Extract the (x, y) coordinate from the center of the cell holding the provided text.  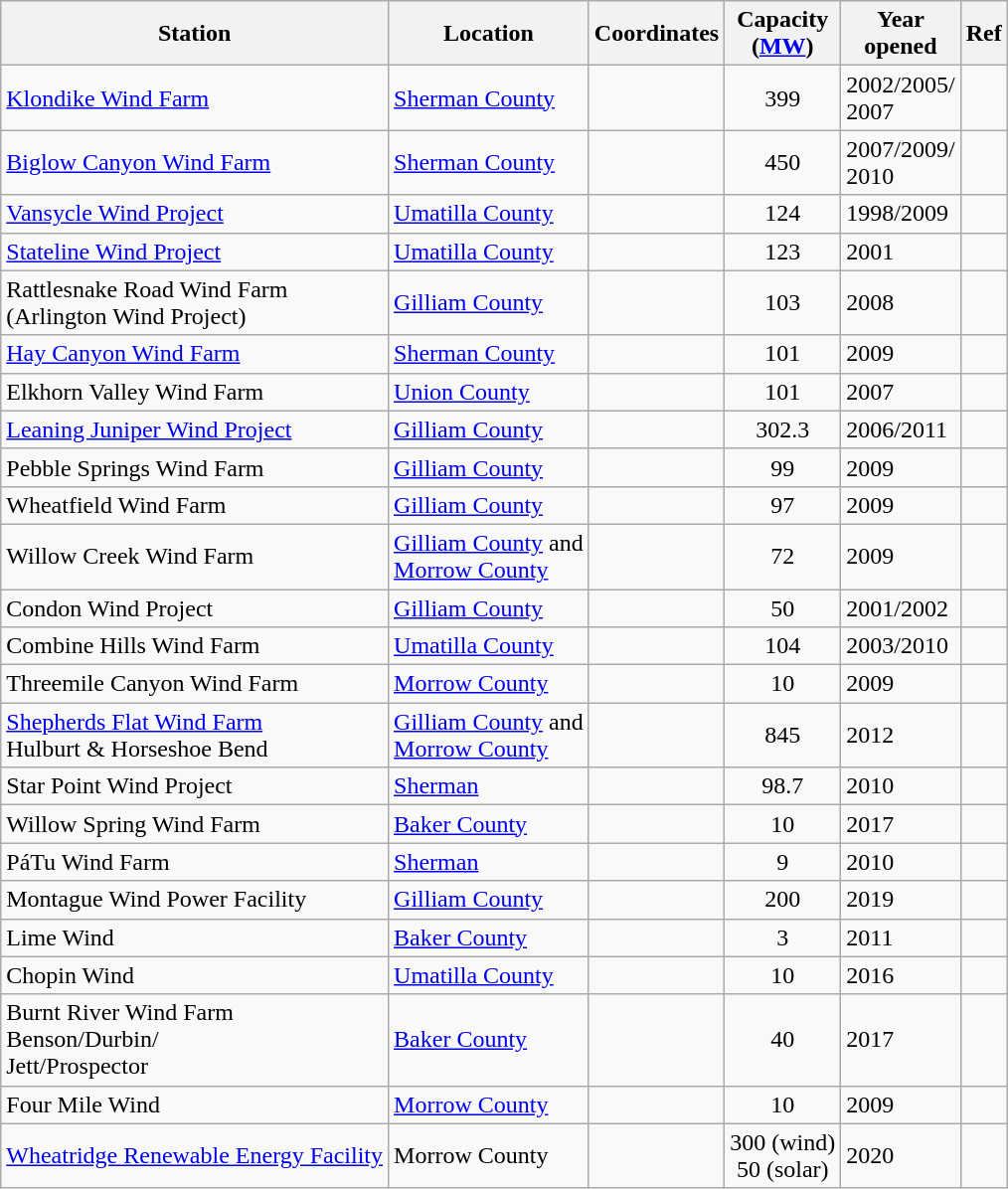
Wheatfield Wind Farm (195, 505)
399 (783, 97)
2002/2005/2007 (901, 97)
99 (783, 467)
Burnt River Wind FarmBenson/Durbin/Jett/Prospector (195, 1040)
2011 (901, 937)
2006/2011 (901, 429)
2007 (901, 392)
2007/2009/2010 (901, 163)
50 (783, 607)
Stateline Wind Project (195, 252)
2016 (901, 975)
2001/2002 (901, 607)
PáTu Wind Farm (195, 862)
Pebble Springs Wind Farm (195, 467)
Union County (489, 392)
Rattlesnake Road Wind Farm(Arlington Wind Project) (195, 302)
Montague Wind Power Facility (195, 900)
Vansycle Wind Project (195, 214)
450 (783, 163)
Lime Wind (195, 937)
9 (783, 862)
2008 (901, 302)
2020 (901, 1155)
Willow Spring Wind Farm (195, 824)
Shepherds Flat Wind FarmHulburt & Horseshoe Bend (195, 736)
Ref (984, 34)
103 (783, 302)
Elkhorn Valley Wind Farm (195, 392)
98.7 (783, 786)
Star Point Wind Project (195, 786)
3 (783, 937)
2003/2010 (901, 646)
Biglow Canyon Wind Farm (195, 163)
2001 (901, 252)
123 (783, 252)
Coordinates (656, 34)
Klondike Wind Farm (195, 97)
Willow Creek Wind Farm (195, 557)
Hay Canyon Wind Farm (195, 354)
104 (783, 646)
Condon Wind Project (195, 607)
Yearopened (901, 34)
40 (783, 1040)
2012 (901, 736)
Station (195, 34)
Capacity(MW) (783, 34)
300 (wind)50 (solar) (783, 1155)
Wheatridge Renewable Energy Facility (195, 1155)
Four Mile Wind (195, 1104)
302.3 (783, 429)
Chopin Wind (195, 975)
2019 (901, 900)
845 (783, 736)
Leaning Juniper Wind Project (195, 429)
1998/2009 (901, 214)
Location (489, 34)
200 (783, 900)
Combine Hills Wind Farm (195, 646)
Threemile Canyon Wind Farm (195, 684)
97 (783, 505)
124 (783, 214)
72 (783, 557)
